Locate the cell with the specified text and output its (x, y) center coordinate. 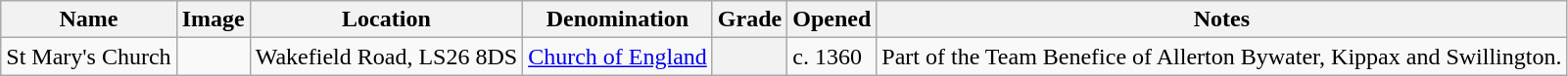
Image (214, 19)
Opened (832, 19)
Grade (749, 19)
Notes (1222, 19)
Wakefield Road, LS26 8DS (386, 57)
Denomination (618, 19)
Part of the Team Benefice of Allerton Bywater, Kippax and Swillington. (1222, 57)
Church of England (618, 57)
Name (88, 19)
St Mary's Church (88, 57)
Location (386, 19)
c. 1360 (832, 57)
